Return [x, y] of the center of cell containing provided text 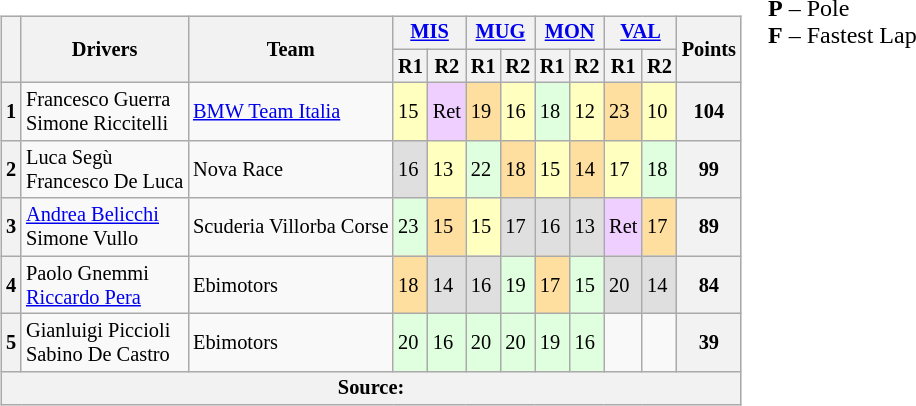
84 [709, 285]
89 [709, 227]
MIS [430, 33]
Scuderia Villorba Corse [290, 227]
Paolo Gnemmi Riccardo Pera [104, 285]
104 [709, 112]
Points [709, 50]
Francesco Guerra Simone Riccitelli [104, 112]
MON [570, 33]
VAL [640, 33]
2 [11, 170]
39 [709, 343]
Source: [371, 388]
Team [290, 50]
99 [709, 170]
Nova Race [290, 170]
3 [11, 227]
Andrea Belicchi Simone Vullo [104, 227]
MUG [500, 33]
10 [660, 112]
BMW Team Italia [290, 112]
Gianluigi Piccioli Sabino De Castro [104, 343]
22 [484, 170]
4 [11, 285]
Drivers [104, 50]
1 [11, 112]
Luca Segù Francesco De Luca [104, 170]
12 [588, 112]
5 [11, 343]
